Search for the cell housing the specified text and yield its [X, Y] center coordinate. 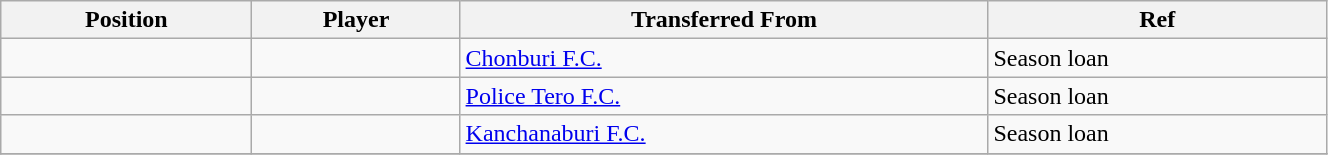
Chonburi F.C. [724, 58]
Position [126, 20]
Police Tero F.C. [724, 96]
Player [356, 20]
Ref [1158, 20]
Transferred From [724, 20]
Kanchanaburi F.C. [724, 134]
